Scan for the cell matching the given text and deliver its (x, y) coordinate at center. 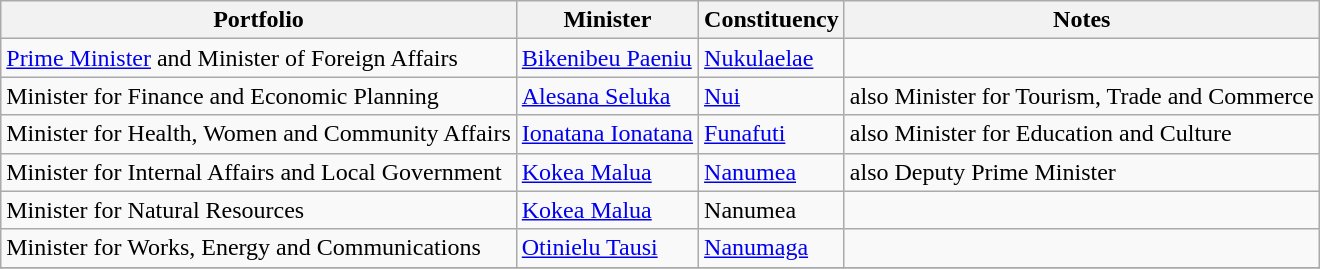
Minister for Finance and Economic Planning (259, 96)
Prime Minister and Minister of Foreign Affairs (259, 58)
Minister for Works, Energy and Communications (259, 248)
Ionatana Ionatana (607, 134)
Otinielu Tausi (607, 248)
Funafuti (772, 134)
also Minister for Education and Culture (1082, 134)
Nui (772, 96)
Minister for Natural Resources (259, 210)
Portfolio (259, 20)
Minister for Health, Women and Community Affairs (259, 134)
Minister for Internal Affairs and Local Government (259, 172)
also Minister for Tourism, Trade and Commerce (1082, 96)
Alesana Seluka (607, 96)
Minister (607, 20)
also Deputy Prime Minister (1082, 172)
Notes (1082, 20)
Bikenibeu Paeniu (607, 58)
Nanumaga (772, 248)
Constituency (772, 20)
Nukulaelae (772, 58)
